Provide the [X, Y] coordinate of the cell's center where the given text is located.  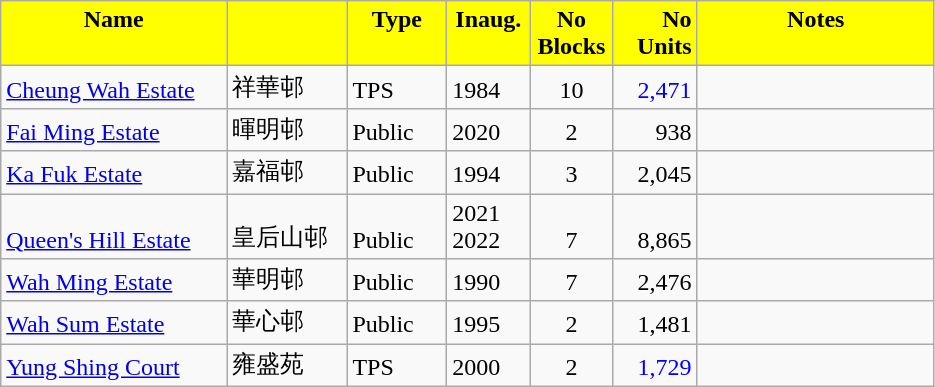
Notes [816, 34]
2021 2022 [488, 226]
Wah Ming Estate [114, 280]
3 [572, 172]
938 [655, 130]
Fai Ming Estate [114, 130]
雍盛苑 [287, 366]
No Units [655, 34]
10 [572, 88]
1,729 [655, 366]
Queen's Hill Estate [114, 226]
No Blocks [572, 34]
華心邨 [287, 322]
8,865 [655, 226]
Wah Sum Estate [114, 322]
Yung Shing Court [114, 366]
Cheung Wah Estate [114, 88]
Inaug. [488, 34]
1994 [488, 172]
祥華邨 [287, 88]
1984 [488, 88]
Ka Fuk Estate [114, 172]
Name [114, 34]
2,045 [655, 172]
1995 [488, 322]
1990 [488, 280]
嘉福邨 [287, 172]
Type [397, 34]
2020 [488, 130]
2,471 [655, 88]
華明邨 [287, 280]
暉明邨 [287, 130]
1,481 [655, 322]
2,476 [655, 280]
皇后山邨 [287, 226]
2000 [488, 366]
